Pinpoint the cell where the given text exists, returning its [x, y] midpoint coordinate. 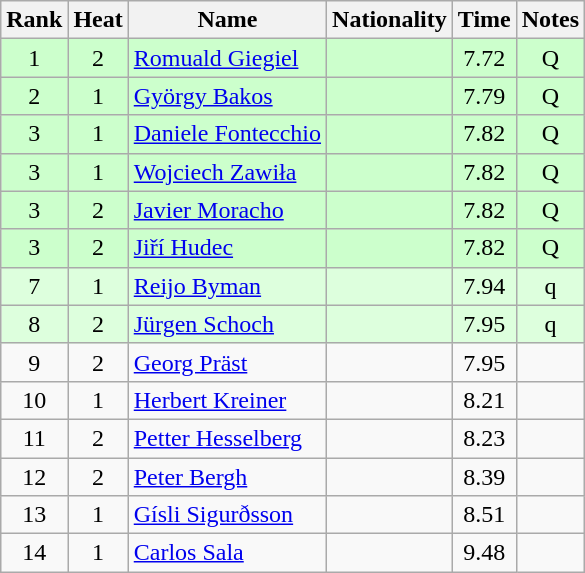
Herbert Kreiner [227, 400]
Peter Bergh [227, 477]
Daniele Fontecchio [227, 134]
9 [34, 362]
György Bakos [227, 96]
8 [34, 324]
8.23 [484, 438]
7.72 [484, 58]
Georg Präst [227, 362]
Name [227, 20]
Heat [98, 20]
Wojciech Zawiła [227, 172]
Jiří Hudec [227, 248]
7.94 [484, 286]
12 [34, 477]
Nationality [390, 20]
7 [34, 286]
Rank [34, 20]
Petter Hesselberg [227, 438]
Gísli Sigurðsson [227, 515]
Javier Moracho [227, 210]
11 [34, 438]
Notes [550, 20]
10 [34, 400]
Time [484, 20]
8.51 [484, 515]
14 [34, 553]
Carlos Sala [227, 553]
8.21 [484, 400]
8.39 [484, 477]
7.79 [484, 96]
Reijo Byman [227, 286]
Jürgen Schoch [227, 324]
9.48 [484, 553]
13 [34, 515]
Romuald Giegiel [227, 58]
